Locate the cell with the specified text and output its (X, Y) center coordinate. 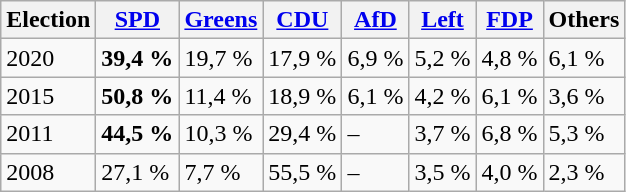
27,1 % (138, 172)
CDU (302, 20)
2,3 % (584, 172)
17,9 % (302, 58)
6,9 % (376, 58)
4,8 % (510, 58)
2020 (48, 58)
6,8 % (510, 134)
7,7 % (221, 172)
Election (48, 20)
Greens (221, 20)
5,3 % (584, 134)
FDP (510, 20)
55,5 % (302, 172)
AfD (376, 20)
18,9 % (302, 96)
Left (442, 20)
3,7 % (442, 134)
50,8 % (138, 96)
4,0 % (510, 172)
2015 (48, 96)
29,4 % (302, 134)
2011 (48, 134)
Others (584, 20)
10,3 % (221, 134)
SPD (138, 20)
3,5 % (442, 172)
44,5 % (138, 134)
4,2 % (442, 96)
11,4 % (221, 96)
19,7 % (221, 58)
2008 (48, 172)
3,6 % (584, 96)
5,2 % (442, 58)
39,4 % (138, 58)
